Find where the given text appears and provide that cell's center as [X, Y] coordinate. 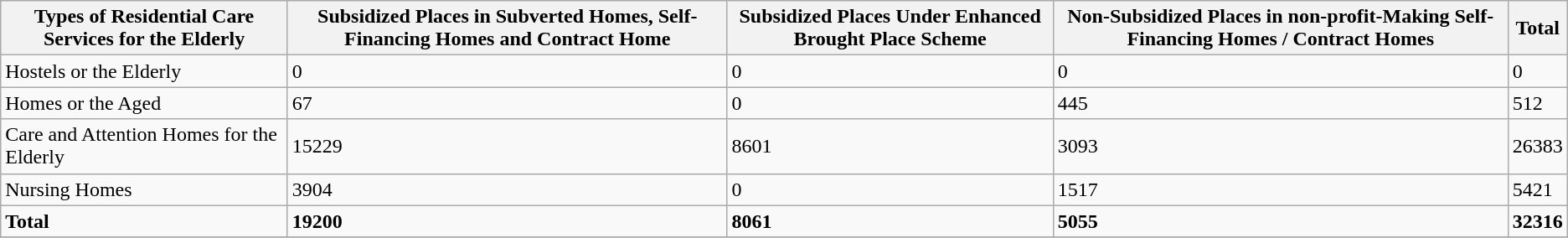
19200 [508, 221]
445 [1280, 103]
8061 [890, 221]
15229 [508, 146]
Care and Attention Homes for the Elderly [144, 146]
Hostels or the Elderly [144, 71]
Subsidized Places in Subverted Homes, Self-Financing Homes and Contract Home [508, 28]
26383 [1538, 146]
5421 [1538, 189]
3093 [1280, 146]
1517 [1280, 189]
Types of Residential Care Services for the Elderly [144, 28]
Nursing Homes [144, 189]
67 [508, 103]
32316 [1538, 221]
3904 [508, 189]
Non-Subsidized Places in non-profit-Making Self-Financing Homes / Contract Homes [1280, 28]
5055 [1280, 221]
512 [1538, 103]
Homes or the Aged [144, 103]
8601 [890, 146]
Subsidized Places Under Enhanced Brought Place Scheme [890, 28]
